Detect which cell encompasses the target text, then output its (x, y) center coordinate. 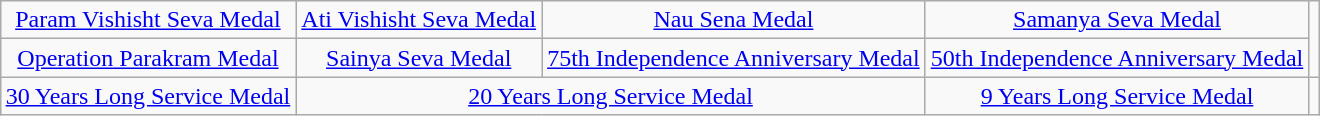
Param Vishisht Seva Medal (148, 20)
Nau Sena Medal (734, 20)
Sainya Seva Medal (419, 58)
75th Independence Anniversary Medal (734, 58)
Operation Parakram Medal (148, 58)
Ati Vishisht Seva Medal (419, 20)
30 Years Long Service Medal (148, 96)
9 Years Long Service Medal (1117, 96)
50th Independence Anniversary Medal (1117, 58)
20 Years Long Service Medal (610, 96)
Samanya Seva Medal (1117, 20)
